For the text-containing cell, return its midpoint in [X, Y] coordinate format. 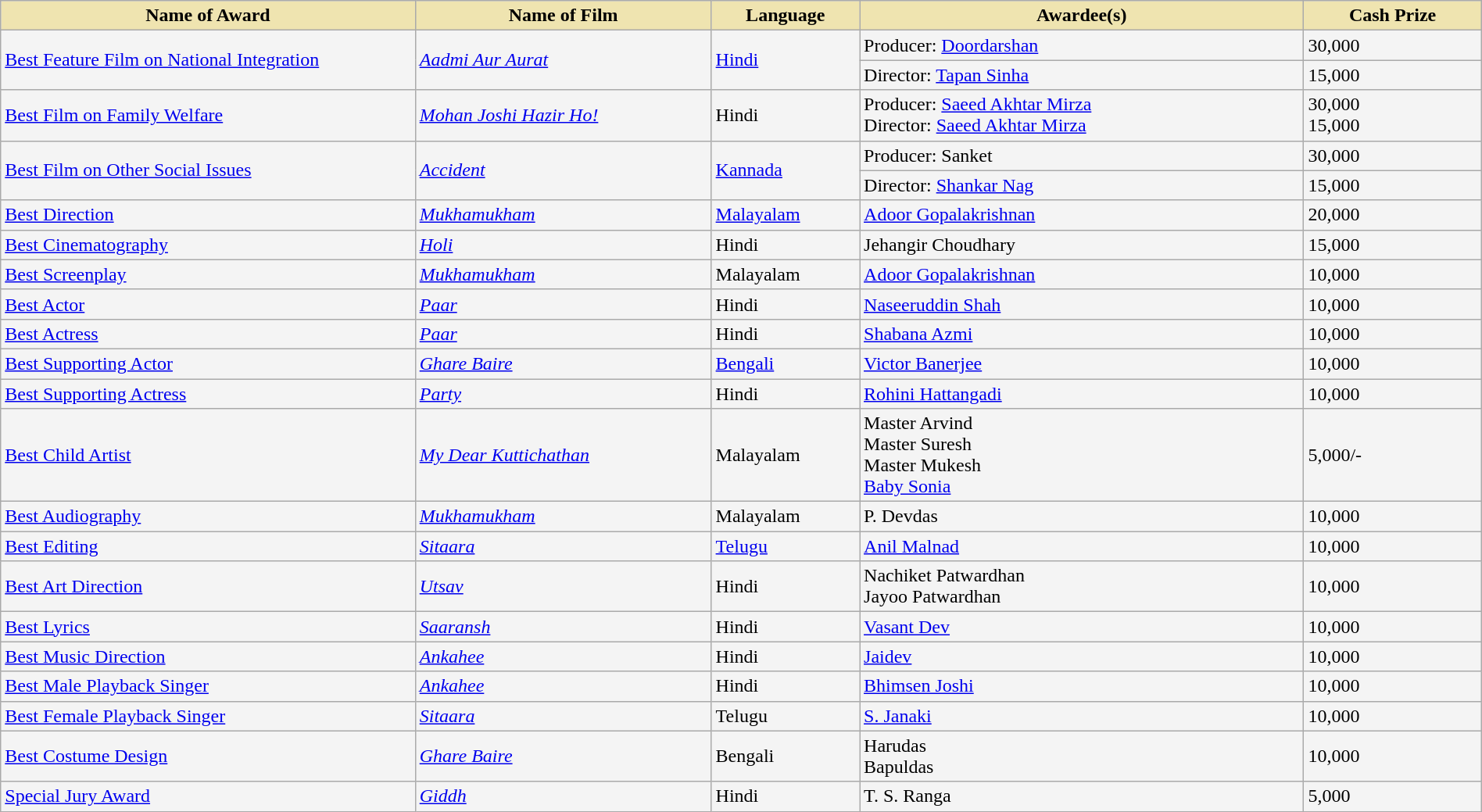
Jaidev [1082, 656]
Anil Malnad [1082, 546]
Master ArvindMaster SureshMaster MukeshBaby Sonia [1082, 455]
Name of Award [208, 16]
Best Feature Film on National Integration [208, 60]
Best Actress [208, 334]
20,000 [1393, 215]
Naseeruddin Shah [1082, 304]
Director: Tapan Sinha [1082, 75]
Accident [563, 170]
30,000 15,000 [1393, 116]
Vasant Dev [1082, 627]
Bhimsen Joshi [1082, 686]
Special Jury Award [208, 796]
Best Direction [208, 215]
Holi [563, 245]
Producer: Doordarshan [1082, 45]
Best Art Direction [208, 586]
Best Female Playback Singer [208, 716]
S. Janaki [1082, 716]
Best Male Playback Singer [208, 686]
Best Music Direction [208, 656]
Best Film on Family Welfare [208, 116]
Best Costume Design [208, 757]
Best Child Artist [208, 455]
Jehangir Choudhary [1082, 245]
Best Cinematography [208, 245]
Best Film on Other Social Issues [208, 170]
Giddh [563, 796]
Cash Prize [1393, 16]
Best Audiography [208, 517]
Best Editing [208, 546]
5,000 [1393, 796]
Victor Banerjee [1082, 363]
Saaransh [563, 627]
Best Actor [208, 304]
Best Supporting Actress [208, 393]
My Dear Kuttichathan [563, 455]
Utsav [563, 586]
Name of Film [563, 16]
Producer: Saeed Akhtar MirzaDirector: Saeed Akhtar Mirza [1082, 116]
Best Supporting Actor [208, 363]
Shabana Azmi [1082, 334]
P. Devdas [1082, 517]
Nachiket Patwardhan Jayoo Patwardhan [1082, 586]
T. S. Ranga [1082, 796]
Best Lyrics [208, 627]
Party [563, 393]
5,000/- [1393, 455]
HarudasBapuldas [1082, 757]
Language [785, 16]
Awardee(s) [1082, 16]
Aadmi Aur Aurat [563, 60]
Producer: Sanket [1082, 156]
Director: Shankar Nag [1082, 185]
Rohini Hattangadi [1082, 393]
Kannada [785, 170]
Best Screenplay [208, 274]
Mohan Joshi Hazir Ho! [563, 116]
